Scan for the cell matching the given text and deliver its [x, y] coordinate at center. 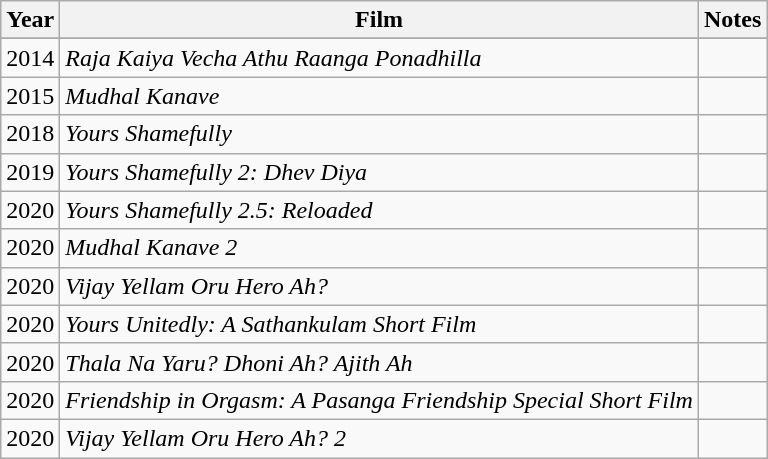
2014 [30, 58]
2018 [30, 134]
Thala Na Yaru? Dhoni Ah? Ajith Ah [380, 362]
Vijay Yellam Oru Hero Ah? [380, 286]
Mudhal Kanave 2 [380, 248]
Film [380, 20]
Mudhal Kanave [380, 96]
Friendship in Orgasm: A Pasanga Friendship Special Short Film [380, 400]
2019 [30, 172]
2015 [30, 96]
Yours Shamefully [380, 134]
Yours Shamefully 2: Dhev Diya [380, 172]
Yours Unitedly: A Sathankulam Short Film [380, 324]
Vijay Yellam Oru Hero Ah? 2 [380, 438]
Year [30, 20]
Raja Kaiya Vecha Athu Raanga Ponadhilla [380, 58]
Notes [732, 20]
Yours Shamefully 2.5: Reloaded [380, 210]
